Search for the cell housing the specified text and yield its [x, y] center coordinate. 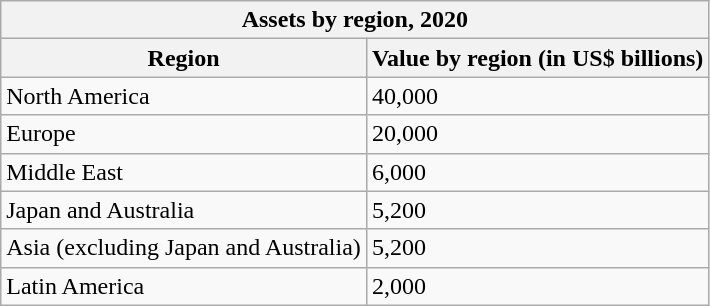
Middle East [184, 172]
20,000 [537, 134]
Latin America [184, 286]
40,000 [537, 96]
Value by region (in US$ billions) [537, 58]
North America [184, 96]
2,000 [537, 286]
Europe [184, 134]
Japan and Australia [184, 210]
6,000 [537, 172]
Assets by region, 2020 [355, 20]
Region [184, 58]
Asia (excluding Japan and Australia) [184, 248]
